Provide the [X, Y] coordinate of the cell's center where the given text is located.  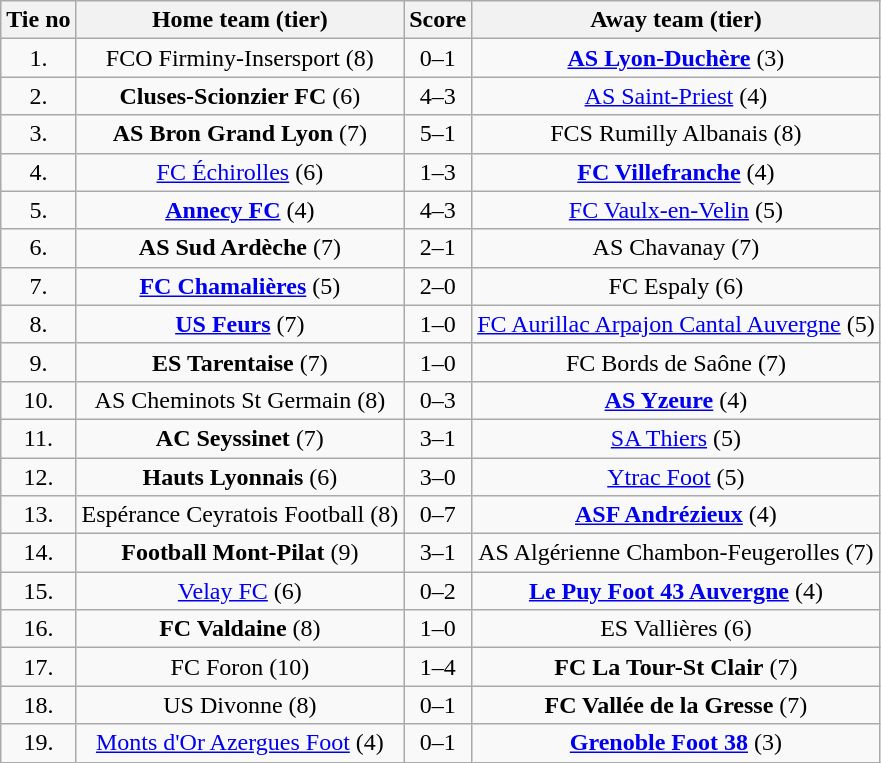
Espérance Ceyratois Football (8) [240, 515]
5. [38, 210]
FC Valdaine (8) [240, 629]
19. [38, 743]
FC Vaulx-en-Velin (5) [676, 210]
FC Vallée de la Gresse (7) [676, 705]
0–3 [438, 400]
17. [38, 667]
Tie no [38, 20]
10. [38, 400]
2–1 [438, 248]
3. [38, 134]
AS Sud Ardèche (7) [240, 248]
AS Lyon-Duchère (3) [676, 58]
2. [38, 96]
US Divonne (8) [240, 705]
AS Algérienne Chambon-Feugerolles (7) [676, 553]
FC Villefranche (4) [676, 172]
AS Yzeure (4) [676, 400]
1. [38, 58]
8. [38, 324]
6. [38, 248]
11. [38, 438]
7. [38, 286]
SA Thiers (5) [676, 438]
9. [38, 362]
Annecy FC (4) [240, 210]
3–0 [438, 477]
13. [38, 515]
AS Cheminots St Germain (8) [240, 400]
Hauts Lyonnais (6) [240, 477]
ASF Andrézieux (4) [676, 515]
1–4 [438, 667]
0–2 [438, 591]
FC Chamalières (5) [240, 286]
ES Tarentaise (7) [240, 362]
14. [38, 553]
AS Bron Grand Lyon (7) [240, 134]
Football Mont-Pilat (9) [240, 553]
FC Bords de Saône (7) [676, 362]
AS Saint-Priest (4) [676, 96]
Ytrac Foot (5) [676, 477]
FCO Firminy-Insersport (8) [240, 58]
Home team (tier) [240, 20]
US Feurs (7) [240, 324]
12. [38, 477]
AC Seyssinet (7) [240, 438]
15. [38, 591]
5–1 [438, 134]
0–7 [438, 515]
Away team (tier) [676, 20]
4. [38, 172]
2–0 [438, 286]
Velay FC (6) [240, 591]
ES Vallières (6) [676, 629]
Grenoble Foot 38 (3) [676, 743]
Le Puy Foot 43 Auvergne (4) [676, 591]
FC Aurillac Arpajon Cantal Auvergne (5) [676, 324]
FCS Rumilly Albanais (8) [676, 134]
FC Espaly (6) [676, 286]
FC Foron (10) [240, 667]
FC La Tour-St Clair (7) [676, 667]
FC Échirolles (6) [240, 172]
18. [38, 705]
Monts d'Or Azergues Foot (4) [240, 743]
16. [38, 629]
Score [438, 20]
AS Chavanay (7) [676, 248]
Cluses-Scionzier FC (6) [240, 96]
1–3 [438, 172]
